For the text-containing cell, return its midpoint in [X, Y] coordinate format. 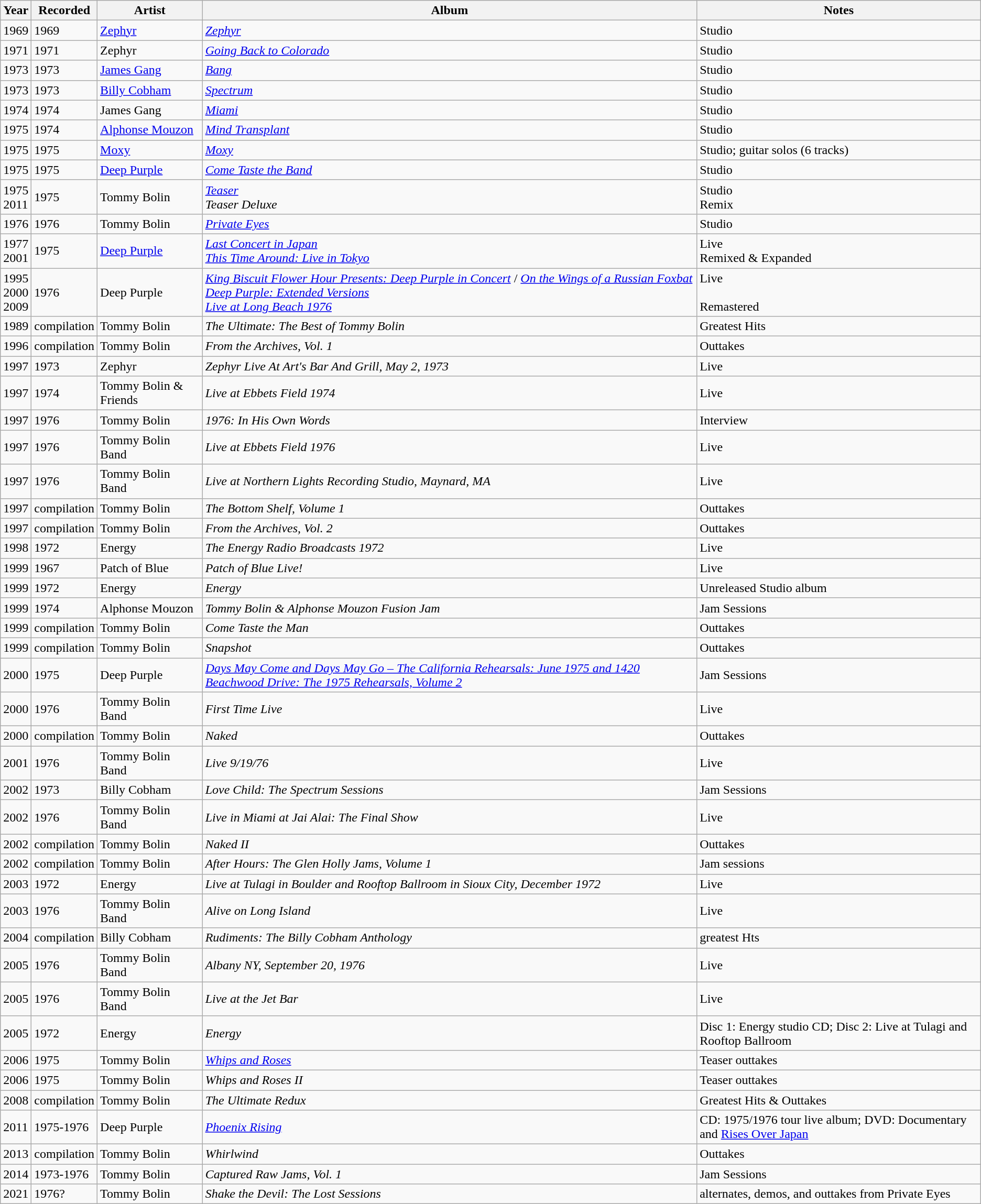
Bang [450, 70]
Zephyr Live At Art's Bar And Grill, May 2, 1973 [450, 366]
Come Taste the Man [450, 628]
Naked II [450, 844]
First Time Live [450, 709]
1967 [64, 568]
Miami [450, 110]
Alive on Long Island [450, 911]
Shake the Devil: The Lost Sessions [450, 1194]
1996 [16, 346]
Snapshot [450, 648]
greatest Hts [839, 938]
Whips and Roses II [450, 1080]
The Bottom Shelf, Volume 1 [450, 508]
1973-1976 [64, 1174]
CD: 1975/1976 tour live album; DVD: Documentary and Rises Over Japan [839, 1128]
LiveRemastered [839, 292]
2004 [16, 938]
Whips and Roses [450, 1060]
2008 [16, 1100]
After Hours: The Glen Holly Jams, Volume 1 [450, 864]
1989 [16, 326]
alternates, demos, and outtakes from Private Eyes [839, 1194]
Artist [150, 10]
2014 [16, 1174]
1975-1976 [64, 1128]
199520002009 [16, 292]
Private Eyes [450, 224]
Tommy Bolin & Alphonse Mouzon Fusion Jam [450, 608]
Live at Tulagi in Boulder and Rooftop Ballroom in Sioux City, December 1972 [450, 884]
Rudiments: The Billy Cobham Anthology [450, 938]
1976? [64, 1194]
Love Child: The Spectrum Sessions [450, 790]
2001 [16, 763]
The Ultimate: The Best of Tommy Bolin [450, 326]
Phoenix Rising [450, 1128]
Spectrum [450, 90]
King Biscuit Flower Hour Presents: Deep Purple in Concert / On the Wings of a Russian FoxbatDeep Purple: Extended VersionsLive at Long Beach 1976 [450, 292]
Live at the Jet Bar [450, 999]
LiveRemixed & Expanded [839, 250]
TeaserTeaser Deluxe [450, 197]
StudioRemix [839, 197]
Patch of Blue Live! [450, 568]
Greatest Hits & Outtakes [839, 1100]
Unreleased Studio album [839, 588]
Disc 1: Energy studio CD; Disc 2: Live at Tulagi and Rooftop Ballroom [839, 1033]
The Ultimate Redux [450, 1100]
From the Archives, Vol. 1 [450, 346]
Greatest Hits [839, 326]
Live at Ebbets Field 1974 [450, 393]
Notes [839, 10]
Whirlwind [450, 1154]
From the Archives, Vol. 2 [450, 528]
19752011 [16, 197]
Album [450, 10]
1998 [16, 548]
Mind Transplant [450, 130]
Studio; guitar solos (6 tracks) [839, 150]
Come Taste the Band [450, 170]
Recorded [64, 10]
Tommy Bolin & Friends [150, 393]
Naked [450, 736]
Going Back to Colorado [450, 50]
Days May Come and Days May Go – The California Rehearsals: June 1975 and 1420 Beachwood Drive: The 1975 Rehearsals, Volume 2 [450, 675]
1976: In His Own Words [450, 420]
The Energy Radio Broadcasts 1972 [450, 548]
Patch of Blue [150, 568]
2013 [16, 1154]
Captured Raw Jams, Vol. 1 [450, 1174]
2021 [16, 1194]
Interview [839, 420]
Last Concert in JapanThis Time Around: Live in Tokyo [450, 250]
Year [16, 10]
Live at Ebbets Field 1976 [450, 447]
Jam sessions [839, 864]
2011 [16, 1128]
Live 9/19/76 [450, 763]
19772001 [16, 250]
Live at Northern Lights Recording Studio, Maynard, MA [450, 481]
Live in Miami at Jai Alai: The Final Show [450, 817]
Albany NY, September 20, 1976 [450, 965]
